Capture the cell that displays the provided text and extract its [x, y] central coordinate. 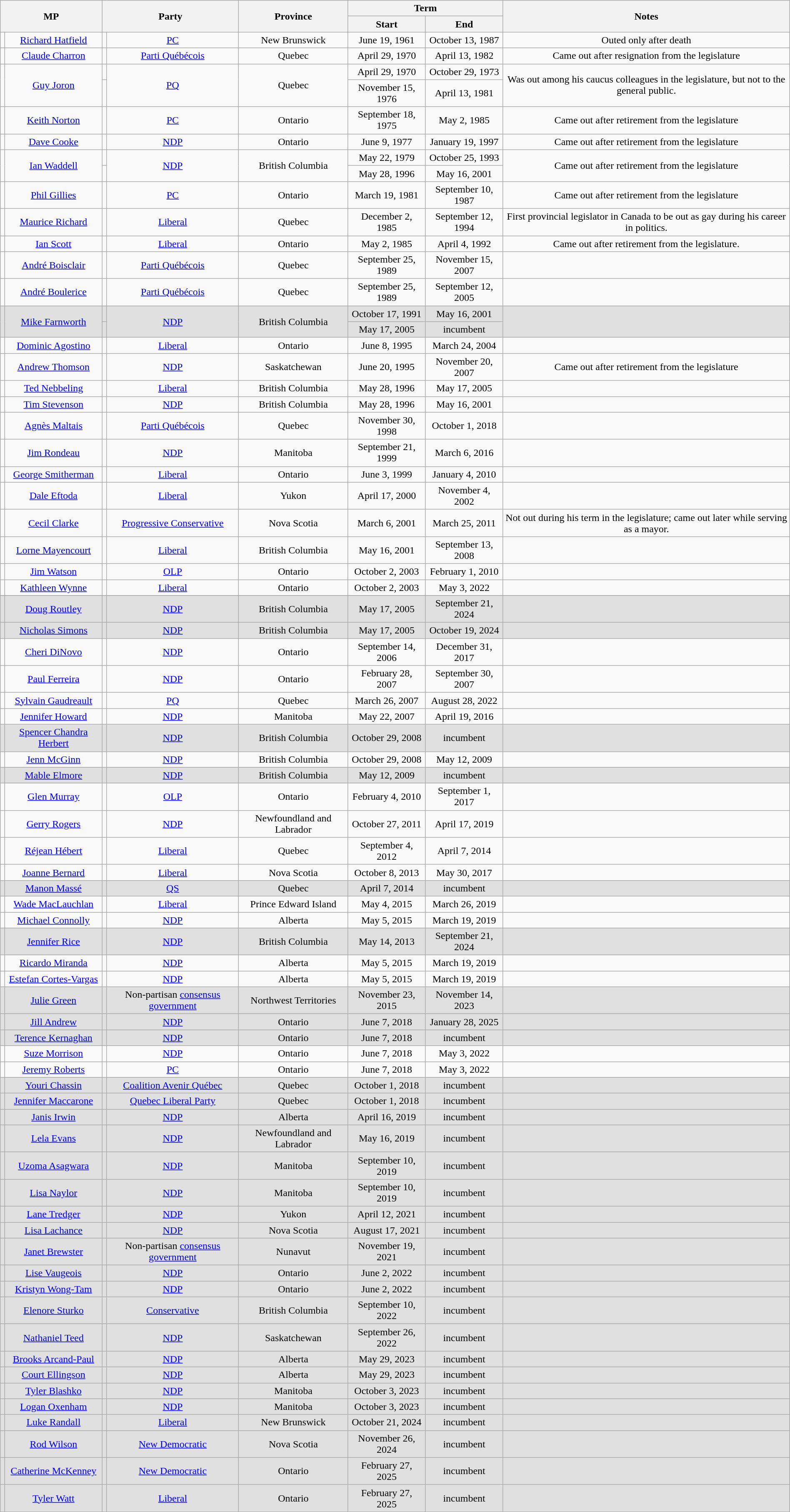
September 4, 2012 [387, 851]
Outed only after death [646, 40]
October 17, 1991 [387, 314]
May 16, 2019 [387, 1139]
February 1, 2010 [464, 571]
Ian Scott [53, 244]
April 17, 2000 [387, 496]
March 19, 1981 [387, 195]
Lise Vaugeois [53, 1273]
Logan Oxenham [53, 1407]
Elenore Sturko [53, 1310]
Ricardo Miranda [53, 963]
November 26, 2024 [387, 1444]
March 25, 2011 [464, 523]
January 19, 1997 [464, 142]
October 19, 2024 [464, 631]
Michael Connolly [53, 920]
Came out after retirement from the legislature. [646, 244]
Jennifer Maccarone [53, 1101]
Agnès Maltais [53, 426]
MP [51, 16]
November 15, 1976 [387, 93]
Estefan Cortes-Vargas [53, 979]
May 30, 2017 [464, 872]
January 28, 2025 [464, 1022]
March 24, 2004 [464, 345]
June 20, 1995 [387, 367]
First provincial legislator in Canada to be out as gay during his career in politics. [646, 222]
Joanne Bernard [53, 872]
Doug Routley [53, 609]
Lisa Lachance [53, 1230]
Sylvain Gaudreault [53, 701]
Term [425, 8]
February 4, 2010 [387, 797]
Julie Green [53, 1000]
Youri Chassin [53, 1085]
October 13, 1987 [464, 40]
Jenn McGinn [53, 759]
Lela Evans [53, 1139]
April 17, 2019 [464, 824]
Wade MacLauchlan [53, 904]
Cheri DiNovo [53, 652]
Glen Murray [53, 797]
September 12, 1994 [464, 222]
Tim Stevenson [53, 404]
Court Ellingson [53, 1375]
Start [387, 24]
May 22, 2007 [387, 716]
May 4, 2015 [387, 904]
André Boulerice [53, 293]
Prince Edward Island [293, 904]
Quebec Liberal Party [172, 1101]
Lorne Mayencourt [53, 550]
Spencer Chandra Herbert [53, 738]
Guy Joron [53, 85]
Province [293, 16]
May 14, 2013 [387, 942]
Brooks Arcand-Paul [53, 1359]
Nunavut [293, 1252]
Jennifer Rice [53, 942]
January 4, 2010 [464, 474]
End [464, 24]
November 20, 2007 [464, 367]
Richard Hatfield [53, 40]
Jill Andrew [53, 1022]
Notes [646, 16]
Uzoma Asagwara [53, 1165]
Keith Norton [53, 120]
March 6, 2016 [464, 453]
September 13, 2008 [464, 550]
Réjean Hébert [53, 851]
Tyler Blashko [53, 1391]
Cecil Clarke [53, 523]
February 28, 2007 [387, 679]
May 22, 1979 [387, 158]
November 15, 2007 [464, 265]
George Smitherman [53, 474]
November 14, 2023 [464, 1000]
Dominic Agostino [53, 345]
André Boisclair [53, 265]
Janis Irwin [53, 1117]
October 8, 2013 [387, 872]
March 26, 2019 [464, 904]
Conservative [172, 1310]
Claude Charron [53, 56]
April 4, 1992 [464, 244]
September 10, 2022 [387, 1310]
Jennifer Howard [53, 716]
Rod Wilson [53, 1444]
September 26, 2022 [387, 1338]
December 31, 2017 [464, 652]
Luke Randall [53, 1422]
August 28, 2022 [464, 701]
October 21, 2024 [387, 1422]
Ian Waddell [53, 165]
Janet Brewster [53, 1252]
April 19, 2016 [464, 716]
Andrew Thomson [53, 367]
June 19, 1961 [387, 40]
November 4, 2002 [464, 496]
June 3, 1999 [387, 474]
Ted Nebbeling [53, 388]
August 17, 2021 [387, 1230]
Lisa Naylor [53, 1193]
September 1, 2017 [464, 797]
September 30, 2007 [464, 679]
Dale Eftoda [53, 496]
June 8, 1995 [387, 345]
Nathaniel Teed [53, 1338]
April 12, 2021 [387, 1214]
Gerry Rogers [53, 824]
Phil Gillies [53, 195]
April 13, 1982 [464, 56]
November 19, 2021 [387, 1252]
April 16, 2019 [387, 1117]
Party [170, 16]
March 6, 2001 [387, 523]
Paul Ferreira [53, 679]
Maurice Richard [53, 222]
September 18, 1975 [387, 120]
Coalition Avenir Québec [172, 1085]
Was out among his caucus colleagues in the legislature, but not to the general public. [646, 85]
October 29, 1973 [464, 72]
Jim Rondeau [53, 453]
October 27, 2011 [387, 824]
Mike Farnworth [53, 322]
Nicholas Simons [53, 631]
Northwest Territories [293, 1000]
Manon Massé [53, 888]
Mable Elmore [53, 775]
September 12, 2005 [464, 293]
December 2, 1985 [387, 222]
Lane Tredger [53, 1214]
Progressive Conservative [172, 523]
Dave Cooke [53, 142]
Not out during his term in the legislature; came out later while serving as a mayor. [646, 523]
October 25, 1993 [464, 158]
Kathleen Wynne [53, 587]
Catherine McKenney [53, 1471]
QS [172, 888]
November 23, 2015 [387, 1000]
Terence Kernaghan [53, 1038]
June 9, 1977 [387, 142]
Kristyn Wong-Tam [53, 1289]
Came out after resignation from the legislature [646, 56]
Jeremy Roberts [53, 1069]
April 13, 1981 [464, 93]
September 14, 2006 [387, 652]
September 21, 1999 [387, 453]
September 10, 1987 [464, 195]
March 26, 2007 [387, 701]
Tyler Watt [53, 1498]
November 30, 1998 [387, 426]
Suze Morrison [53, 1054]
Jim Watson [53, 571]
